Search for the cell housing the specified text and yield its [x, y] center coordinate. 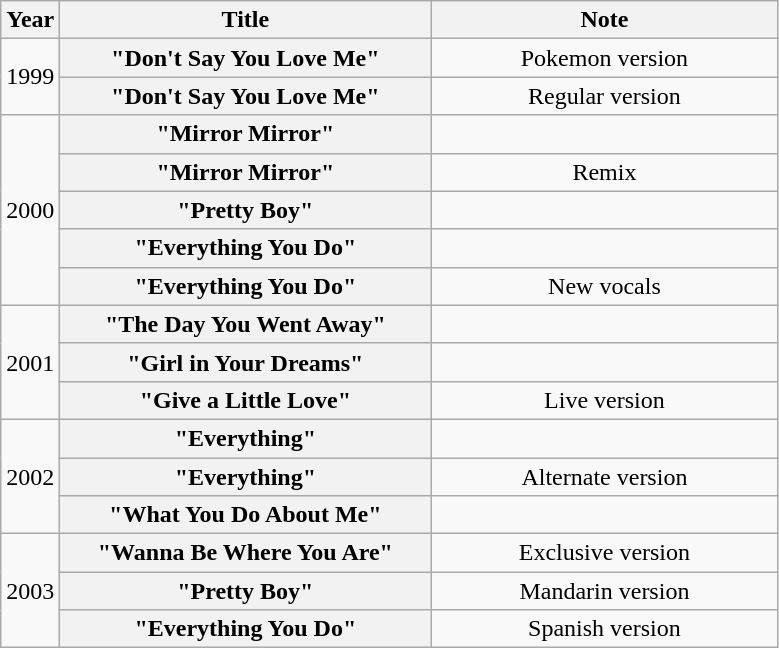
Mandarin version [604, 591]
Spanish version [604, 629]
Note [604, 20]
"Give a Little Love" [246, 400]
Exclusive version [604, 553]
Pokemon version [604, 58]
2001 [30, 362]
"Girl in Your Dreams" [246, 362]
"The Day You Went Away" [246, 324]
1999 [30, 77]
Live version [604, 400]
Alternate version [604, 477]
New vocals [604, 286]
Year [30, 20]
Remix [604, 172]
2003 [30, 591]
2000 [30, 210]
Title [246, 20]
Regular version [604, 96]
"Wanna Be Where You Are" [246, 553]
2002 [30, 476]
"What You Do About Me" [246, 515]
